Provide the [X, Y] coordinate of the cell's center where the given text is located.  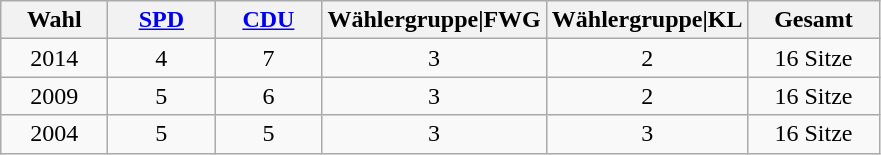
CDU [268, 20]
Wählergruppe|FWG [434, 20]
Wahl [54, 20]
2009 [54, 96]
4 [162, 58]
2014 [54, 58]
7 [268, 58]
Gesamt [814, 20]
Wählergruppe|KL [647, 20]
SPD [162, 20]
2004 [54, 134]
6 [268, 96]
